For the text-containing cell, return its midpoint in [x, y] coordinate format. 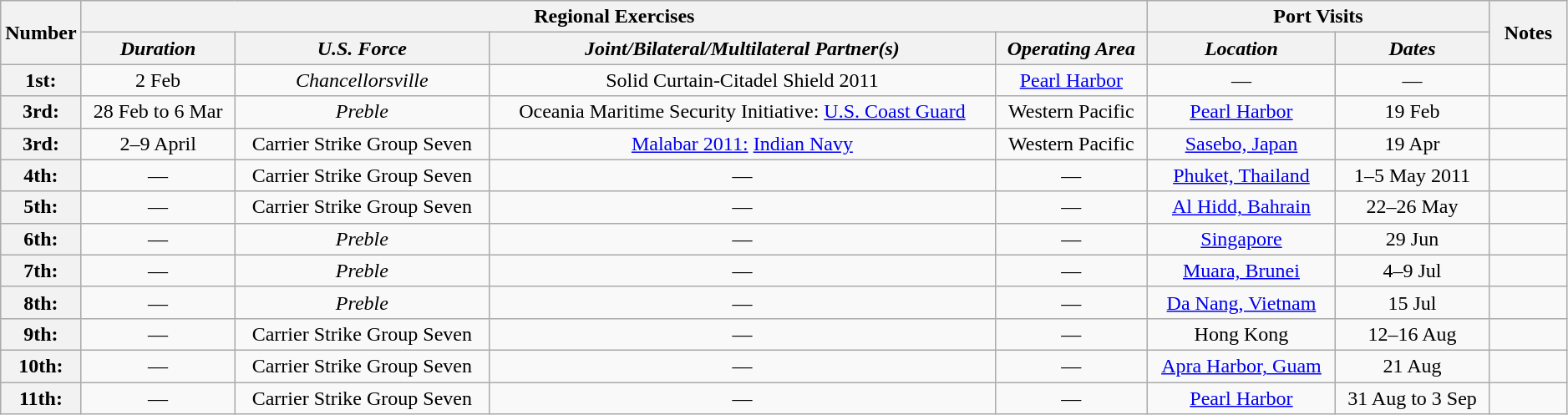
29 Jun [1412, 239]
Da Nang, Vietnam [1241, 302]
4th: [41, 175]
2 Feb [158, 80]
2–9 April [158, 144]
U.S. Force [362, 48]
Duration [158, 48]
Regional Exercises [614, 17]
15 Jul [1412, 302]
10th: [41, 366]
31 Aug to 3 Sep [1412, 398]
19 Feb [1412, 112]
12–16 Aug [1412, 334]
11th: [41, 398]
19 Apr [1412, 144]
Solid Curtain-Citadel Shield 2011 [743, 80]
1–5 May 2011 [1412, 175]
Muara, Brunei [1241, 271]
22–26 May [1412, 207]
7th: [41, 271]
Port Visits [1318, 17]
Location [1241, 48]
4–9 Jul [1412, 271]
Dates [1412, 48]
Joint/Bilateral/Multilateral Partner(s) [743, 48]
Notes [1529, 33]
6th: [41, 239]
Hong Kong [1241, 334]
Sasebo, Japan [1241, 144]
Number [41, 33]
Operating Area [1071, 48]
Apra Harbor, Guam [1241, 366]
Phuket, Thailand [1241, 175]
Singapore [1241, 239]
Al Hidd, Bahrain [1241, 207]
21 Aug [1412, 366]
Chancellorsville [362, 80]
9th: [41, 334]
8th: [41, 302]
5th: [41, 207]
Malabar 2011: Indian Navy [743, 144]
28 Feb to 6 Mar [158, 112]
Oceania Maritime Security Initiative: U.S. Coast Guard [743, 112]
1st: [41, 80]
